Determine the (X, Y) coordinate at the center of the cell enclosing the given text.  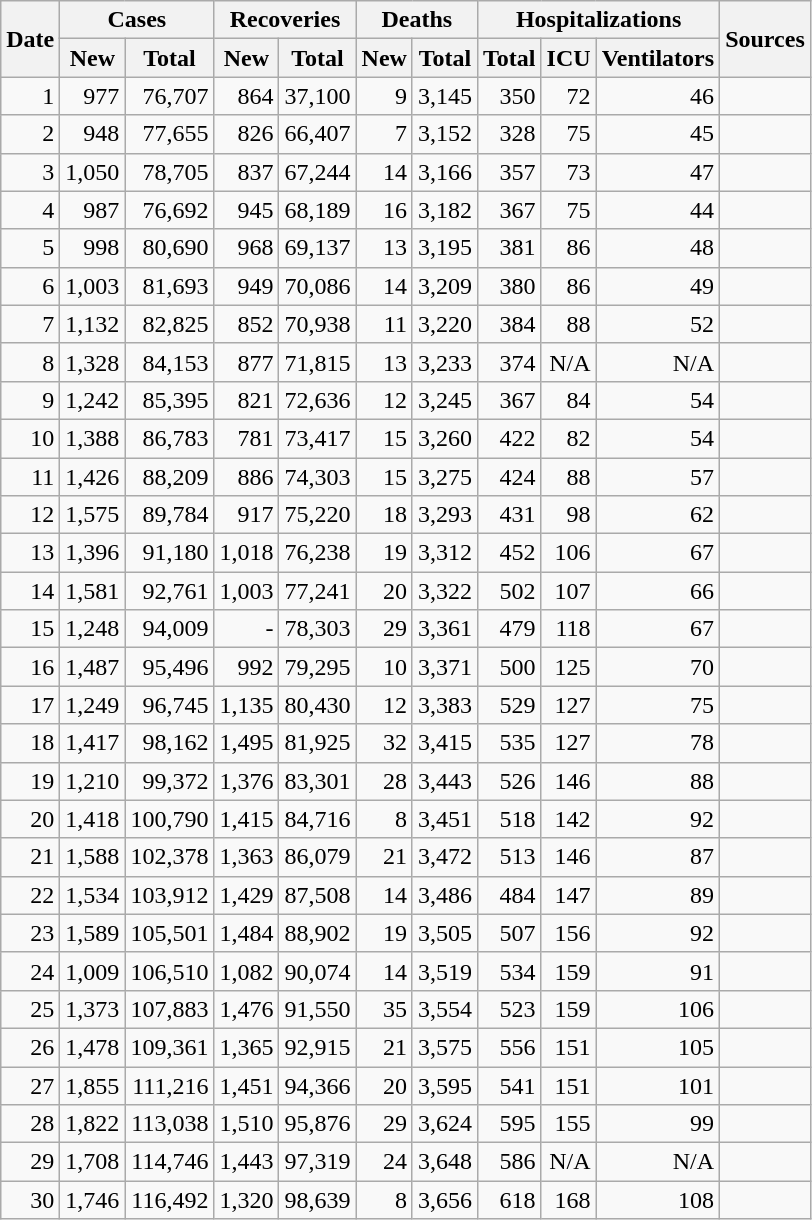
1,822 (92, 1124)
102,378 (170, 857)
90,074 (318, 971)
1,588 (92, 857)
78,705 (170, 172)
92,915 (318, 1047)
49 (658, 286)
107 (568, 591)
84,153 (170, 362)
1,418 (92, 819)
1,487 (92, 667)
3,595 (444, 1085)
541 (509, 1085)
1,373 (92, 1009)
3,322 (444, 591)
1,210 (92, 781)
3,505 (444, 933)
3 (30, 172)
452 (509, 553)
5 (30, 248)
1,855 (92, 1085)
82,825 (170, 324)
523 (509, 1009)
992 (246, 667)
52 (658, 324)
917 (246, 515)
101 (658, 1085)
73 (568, 172)
3,166 (444, 172)
83,301 (318, 781)
1,476 (246, 1009)
826 (246, 134)
27 (30, 1085)
526 (509, 781)
1,082 (246, 971)
3,415 (444, 743)
75,220 (318, 515)
3,220 (444, 324)
91,180 (170, 553)
118 (568, 629)
837 (246, 172)
97,319 (318, 1162)
23 (30, 933)
3,293 (444, 515)
3,371 (444, 667)
87,508 (318, 895)
70,938 (318, 324)
3,624 (444, 1124)
Sources (766, 39)
45 (658, 134)
88,902 (318, 933)
77,241 (318, 591)
3,182 (444, 210)
1,534 (92, 895)
3,575 (444, 1047)
431 (509, 515)
1,746 (92, 1200)
1,426 (92, 477)
86,783 (170, 438)
80,690 (170, 248)
864 (246, 96)
85,395 (170, 400)
948 (92, 134)
1,363 (246, 857)
1,132 (92, 324)
1,320 (246, 1200)
111,216 (170, 1085)
1,396 (92, 553)
781 (246, 438)
68,189 (318, 210)
113,038 (170, 1124)
95,876 (318, 1124)
72,636 (318, 400)
Ventilators (658, 58)
3,486 (444, 895)
595 (509, 1124)
1,510 (246, 1124)
380 (509, 286)
3,260 (444, 438)
108 (658, 1200)
Date (30, 39)
84 (568, 400)
513 (509, 857)
105,501 (170, 933)
78,303 (318, 629)
1,443 (246, 1162)
86,079 (318, 857)
1,484 (246, 933)
1,050 (92, 172)
156 (568, 933)
82 (568, 438)
1,417 (92, 743)
81,693 (170, 286)
76,238 (318, 553)
518 (509, 819)
22 (30, 895)
6 (30, 286)
949 (246, 286)
4 (30, 210)
500 (509, 667)
1,708 (92, 1162)
- (246, 629)
76,707 (170, 96)
96,745 (170, 705)
44 (658, 210)
ICU (568, 58)
3,209 (444, 286)
3,312 (444, 553)
3,451 (444, 819)
91,550 (318, 1009)
32 (384, 743)
106,510 (170, 971)
155 (568, 1124)
3,145 (444, 96)
71,815 (318, 362)
99,372 (170, 781)
73,417 (318, 438)
72 (568, 96)
47 (658, 172)
350 (509, 96)
529 (509, 705)
507 (509, 933)
1,581 (92, 591)
81,925 (318, 743)
46 (658, 96)
70,086 (318, 286)
877 (246, 362)
78 (658, 743)
168 (568, 1200)
586 (509, 1162)
484 (509, 895)
3,656 (444, 1200)
125 (568, 667)
852 (246, 324)
1,495 (246, 743)
74,303 (318, 477)
1,575 (92, 515)
69,137 (318, 248)
Deaths (416, 20)
502 (509, 591)
89 (658, 895)
95,496 (170, 667)
116,492 (170, 1200)
77,655 (170, 134)
618 (509, 1200)
886 (246, 477)
1,415 (246, 819)
381 (509, 248)
87 (658, 857)
88,209 (170, 477)
Recoveries (285, 20)
422 (509, 438)
3,275 (444, 477)
3,233 (444, 362)
945 (246, 210)
80,430 (318, 705)
1,376 (246, 781)
Hospitalizations (598, 20)
1,365 (246, 1047)
987 (92, 210)
3,195 (444, 248)
62 (658, 515)
977 (92, 96)
48 (658, 248)
94,009 (170, 629)
98 (568, 515)
35 (384, 1009)
76,692 (170, 210)
3,152 (444, 134)
424 (509, 477)
2 (30, 134)
998 (92, 248)
100,790 (170, 819)
384 (509, 324)
3,554 (444, 1009)
26 (30, 1047)
114,746 (170, 1162)
103,912 (170, 895)
821 (246, 400)
91 (658, 971)
Cases (137, 20)
968 (246, 248)
535 (509, 743)
3,245 (444, 400)
556 (509, 1047)
1 (30, 96)
3,519 (444, 971)
3,648 (444, 1162)
1,451 (246, 1085)
98,162 (170, 743)
1,009 (92, 971)
1,328 (92, 362)
37,100 (318, 96)
1,242 (92, 400)
98,639 (318, 1200)
3,383 (444, 705)
142 (568, 819)
67,244 (318, 172)
1,249 (92, 705)
99 (658, 1124)
374 (509, 362)
357 (509, 172)
1,248 (92, 629)
94,366 (318, 1085)
57 (658, 477)
1,018 (246, 553)
70 (658, 667)
1,429 (246, 895)
1,135 (246, 705)
66 (658, 591)
3,361 (444, 629)
1,388 (92, 438)
17 (30, 705)
66,407 (318, 134)
107,883 (170, 1009)
109,361 (170, 1047)
1,478 (92, 1047)
534 (509, 971)
147 (568, 895)
25 (30, 1009)
3,472 (444, 857)
105 (658, 1047)
328 (509, 134)
1,589 (92, 933)
92,761 (170, 591)
30 (30, 1200)
3,443 (444, 781)
84,716 (318, 819)
89,784 (170, 515)
79,295 (318, 667)
479 (509, 629)
